Return (x, y) of the center of cell containing provided text 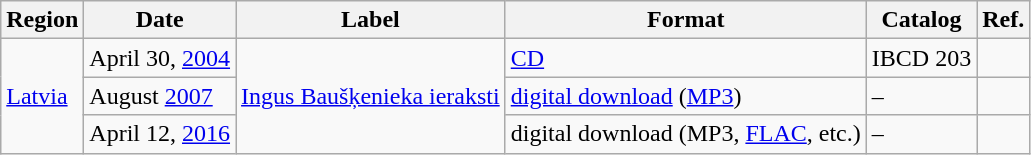
April 30, 2004 (160, 58)
digital download (MP3, FLAC, etc.) (686, 134)
digital download (MP3) (686, 96)
August 2007 (160, 96)
April 12, 2016 (160, 134)
CD (686, 58)
Ref. (1004, 20)
IBCD 203 (921, 58)
Date (160, 20)
Ingus Baušķenieka ieraksti (371, 96)
Catalog (921, 20)
Label (371, 20)
Latvia (42, 96)
Region (42, 20)
Format (686, 20)
